Provide the [x, y] coordinate of the cell's center where the given text is located.  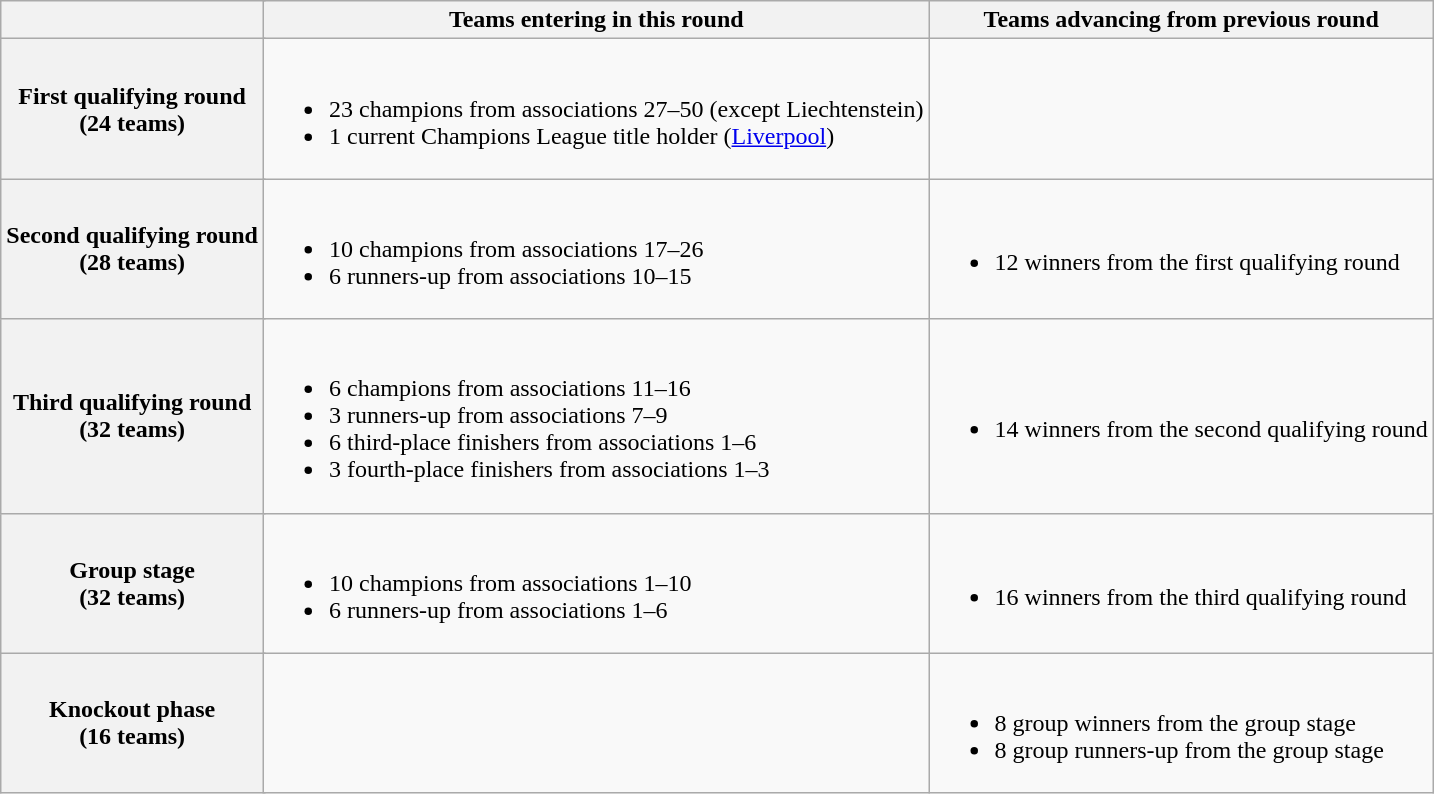
Teams entering in this round [596, 20]
Teams advancing from previous round [1181, 20]
Group stage(32 teams) [132, 583]
12 winners from the first qualifying round [1181, 249]
8 group winners from the group stage8 group runners-up from the group stage [1181, 723]
16 winners from the third qualifying round [1181, 583]
First qualifying round(24 teams) [132, 109]
Second qualifying round(28 teams) [132, 249]
14 winners from the second qualifying round [1181, 416]
23 champions from associations 27–50 (except Liechtenstein)1 current Champions League title holder (Liverpool) [596, 109]
Knockout phase(16 teams) [132, 723]
10 champions from associations 17–266 runners-up from associations 10–15 [596, 249]
Third qualifying round(32 teams) [132, 416]
10 champions from associations 1–106 runners-up from associations 1–6 [596, 583]
